Capture the cell that displays the provided text and extract its [x, y] central coordinate. 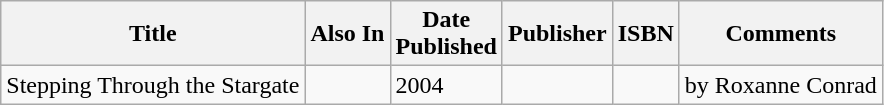
2004 [446, 85]
Stepping Through the Stargate [153, 85]
by Roxanne Conrad [780, 85]
DatePublished [446, 34]
Also In [348, 34]
Comments [780, 34]
ISBN [646, 34]
Publisher [557, 34]
Title [153, 34]
